Detect which cell encompasses the target text, then output its [X, Y] center coordinate. 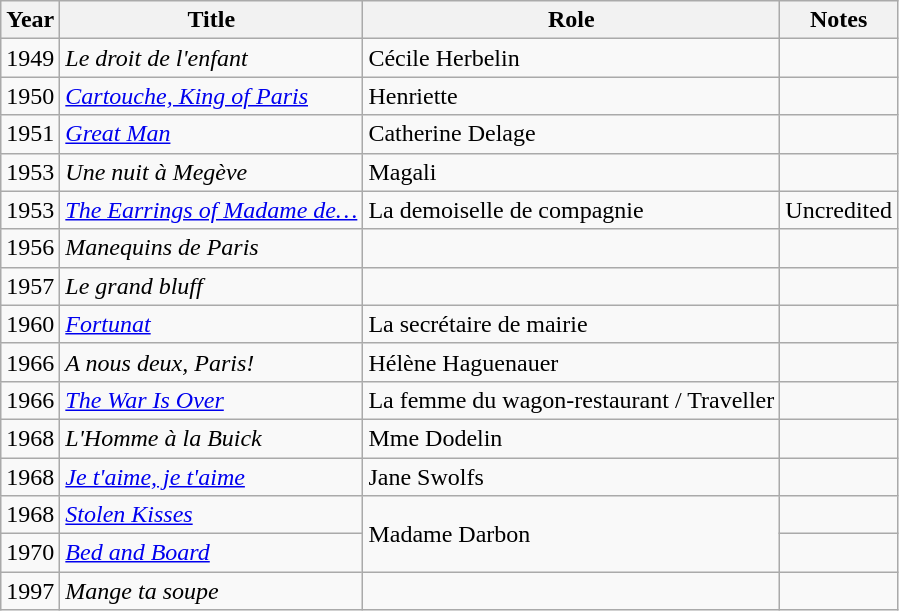
1950 [30, 96]
1997 [30, 591]
Title [212, 20]
La demoiselle de compagnie [572, 210]
Magali [572, 172]
Bed and Board [212, 553]
1960 [30, 324]
Great Man [212, 134]
The Earrings of Madame de… [212, 210]
Notes [839, 20]
Madame Darbon [572, 534]
1956 [30, 248]
Catherine Delage [572, 134]
Year [30, 20]
Je t'aime, je t'aime [212, 477]
Henriette [572, 96]
Le grand bluff [212, 286]
Stolen Kisses [212, 515]
1951 [30, 134]
Uncredited [839, 210]
Jane Swolfs [572, 477]
Cécile Herbelin [572, 58]
Le droit de l'enfant [212, 58]
Manequins de Paris [212, 248]
The War Is Over [212, 400]
Mme Dodelin [572, 438]
La secrétaire de mairie [572, 324]
Une nuit à Megève [212, 172]
Fortunat [212, 324]
1957 [30, 286]
1970 [30, 553]
Mange ta soupe [212, 591]
L'Homme à la Buick [212, 438]
1949 [30, 58]
Role [572, 20]
Cartouche, King of Paris [212, 96]
A nous deux, Paris! [212, 362]
La femme du wagon-restaurant / Traveller [572, 400]
Hélène Haguenauer [572, 362]
